Detect which cell encompasses the target text, then output its (X, Y) center coordinate. 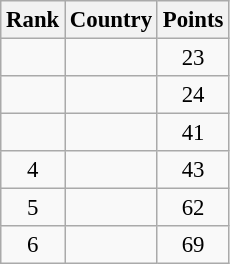
6 (33, 245)
5 (33, 208)
4 (33, 170)
69 (192, 245)
Points (192, 20)
24 (192, 95)
Country (112, 20)
Rank (33, 20)
41 (192, 133)
62 (192, 208)
43 (192, 170)
23 (192, 58)
